Locate the cell with the specified text and output its (x, y) center coordinate. 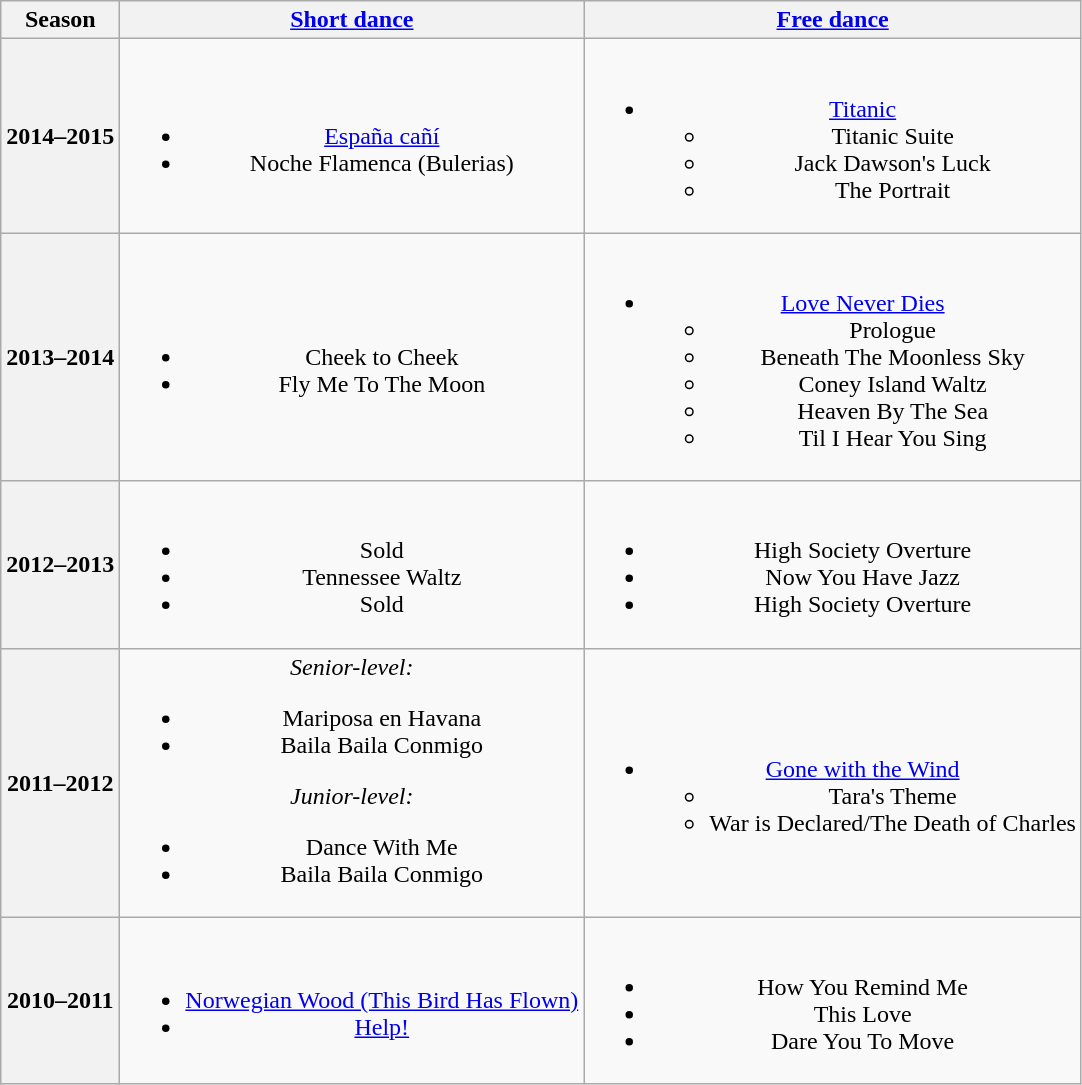
2013–2014 (60, 357)
Free dance (833, 20)
Senior-level:Mariposa en HavanaBaila Baila ConmigoJunior-level:Dance With Me Baila Baila Conmigo (352, 782)
2014–2015 (60, 136)
2011–2012 (60, 782)
High Society OvertureNow You Have Jazz High Society Overture (833, 564)
Sold Tennessee Waltz Sold (352, 564)
Love Never Dies PrologueBeneath The Moonless SkyConey Island WaltzHeaven By The SeaTil I Hear You Sing (833, 357)
Titanic Titanic SuiteJack Dawson's LuckThe Portrait (833, 136)
2012–2013 (60, 564)
Cheek to Cheek Fly Me To The Moon (352, 357)
2010–2011 (60, 1000)
How You Remind MeThis LoveDare You To Move (833, 1000)
Season (60, 20)
España cañí Noche Flamenca (Bulerias) (352, 136)
Short dance (352, 20)
Gone with the Wind Tara's ThemeWar is Declared/The Death of Charles (833, 782)
Norwegian Wood (This Bird Has Flown) Help! (352, 1000)
